Scan for the cell matching the given text and deliver its (X, Y) coordinate at center. 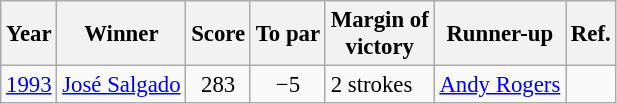
Year (29, 34)
1993 (29, 85)
2 strokes (380, 85)
Runner-up (500, 34)
−5 (288, 85)
Andy Rogers (500, 85)
José Salgado (122, 85)
To par (288, 34)
Winner (122, 34)
Score (218, 34)
Margin ofvictory (380, 34)
283 (218, 85)
Ref. (591, 34)
